Output the (x, y) coordinate of the center of the cell containing the given text.  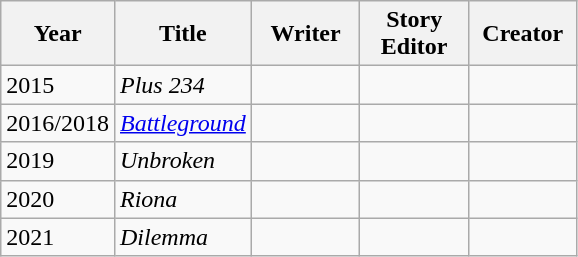
Year (58, 34)
Plus 234 (182, 85)
2016/2018 (58, 123)
Title (182, 34)
Writer (306, 34)
2021 (58, 237)
Riona (182, 199)
Creator (522, 34)
Battleground (182, 123)
2015 (58, 85)
2020 (58, 199)
2019 (58, 161)
StoryEditor (414, 34)
Unbroken (182, 161)
Dilemma (182, 237)
